Capture the cell that displays the provided text and extract its (x, y) central coordinate. 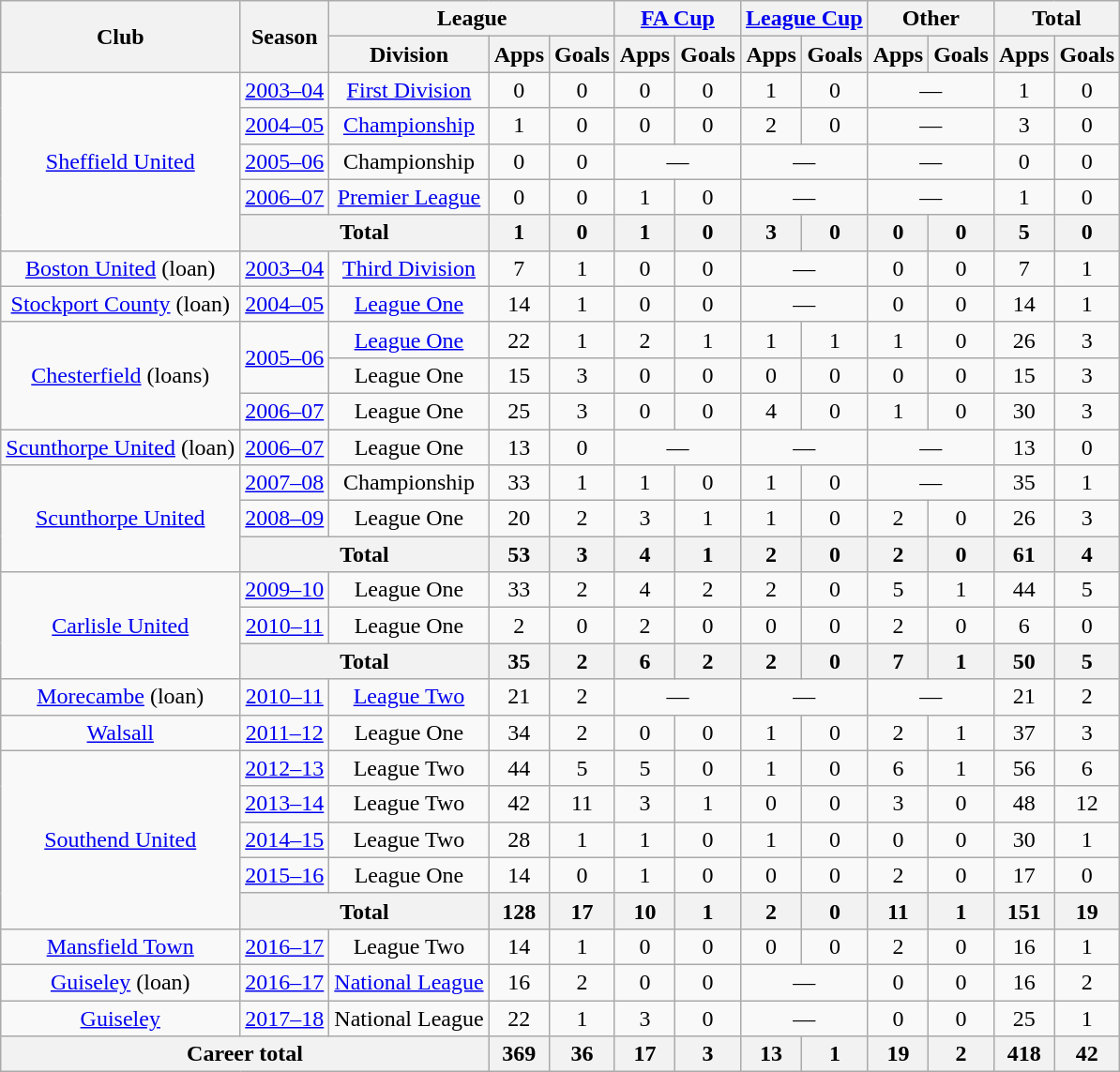
Third Division (409, 268)
28 (519, 839)
Mansfield Town (120, 946)
Sheffield United (120, 161)
Division (409, 54)
Stockport County (loan) (120, 304)
FA Cup (677, 19)
2011–12 (285, 732)
37 (1023, 732)
128 (519, 911)
151 (1023, 911)
First Division (409, 90)
2009–10 (285, 590)
418 (1023, 1054)
Other (931, 19)
61 (1023, 554)
56 (1023, 768)
34 (519, 732)
Walsall (120, 732)
48 (1023, 804)
Club (120, 37)
League (472, 19)
36 (583, 1054)
53 (519, 554)
Guiseley (loan) (120, 982)
2013–14 (285, 804)
Morecambe (loan) (120, 697)
2017–18 (285, 1018)
Season (285, 37)
Scunthorpe United (loan) (120, 447)
2007–08 (285, 483)
Southend United (120, 839)
Boston United (loan) (120, 268)
2008–09 (285, 519)
Scunthorpe United (120, 519)
2014–15 (285, 839)
Career total (245, 1054)
Guiseley (120, 1018)
369 (519, 1054)
20 (519, 519)
50 (1023, 661)
12 (1087, 804)
Carlisle United (120, 626)
League Cup (804, 19)
Premier League (409, 197)
2015–16 (285, 875)
2012–13 (285, 768)
10 (644, 911)
Chesterfield (loans) (120, 375)
